Extract the [x, y] coordinate from the center of the cell holding the provided text.  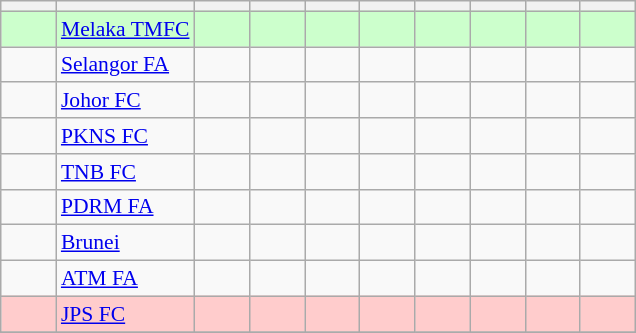
Melaka TMFC [126, 29]
Selangor FA [126, 65]
Brunei [126, 243]
JPS FC [126, 314]
ATM FA [126, 279]
Johor FC [126, 101]
PKNS FC [126, 136]
TNB FC [126, 172]
PDRM FA [126, 207]
